Search for the cell housing the specified text and yield its [X, Y] center coordinate. 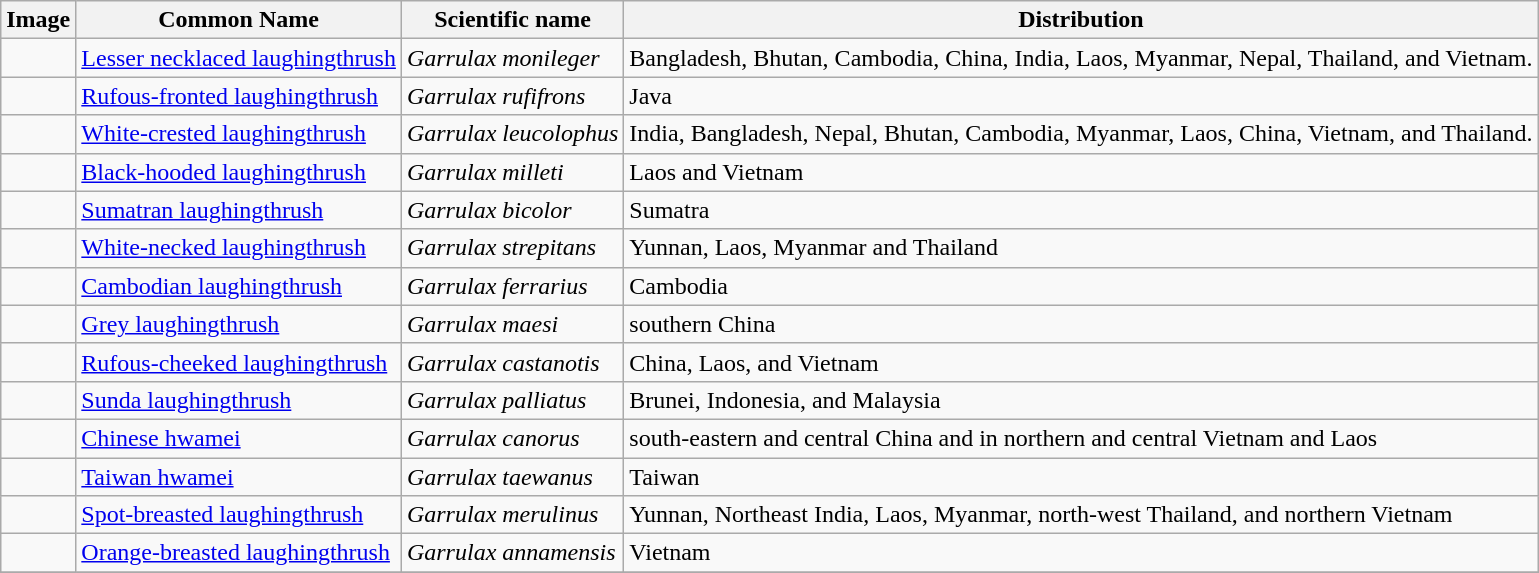
southern China [1081, 324]
Distribution [1081, 20]
Garrulax monileger [512, 58]
Garrulax palliatus [512, 400]
Rufous-fronted laughingthrush [239, 96]
Taiwan [1081, 477]
Brunei, Indonesia, and Malaysia [1081, 400]
Garrulax annamensis [512, 553]
Java [1081, 96]
Garrulax castanotis [512, 362]
Garrulax bicolor [512, 210]
Vietnam [1081, 553]
south-eastern and central China and in northern and central Vietnam and Laos [1081, 438]
Yunnan, Northeast India, Laos, Myanmar, north-west Thailand, and northern Vietnam [1081, 515]
Black-hooded laughingthrush [239, 172]
Spot-breasted laughingthrush [239, 515]
Image [38, 20]
Garrulax canorus [512, 438]
Chinese hwamei [239, 438]
Garrulax rufifrons [512, 96]
Laos and Vietnam [1081, 172]
Garrulax leucolophus [512, 134]
White-necked laughingthrush [239, 248]
Garrulax strepitans [512, 248]
Scientific name [512, 20]
Orange-breasted laughingthrush [239, 553]
Cambodia [1081, 286]
Lesser necklaced laughingthrush [239, 58]
Bangladesh, Bhutan, Cambodia, China, India, Laos, Myanmar, Nepal, Thailand, and Vietnam. [1081, 58]
India, Bangladesh, Nepal, Bhutan, Cambodia, Myanmar, Laos, China, Vietnam, and Thailand. [1081, 134]
Sumatra [1081, 210]
Cambodian laughingthrush [239, 286]
Sumatran laughingthrush [239, 210]
Rufous-cheeked laughingthrush [239, 362]
Garrulax maesi [512, 324]
Garrulax taewanus [512, 477]
Common Name [239, 20]
Garrulax ferrarius [512, 286]
Yunnan, Laos, Myanmar and Thailand [1081, 248]
Garrulax merulinus [512, 515]
White-crested laughingthrush [239, 134]
Grey laughingthrush [239, 324]
China, Laos, and Vietnam [1081, 362]
Sunda laughingthrush [239, 400]
Taiwan hwamei [239, 477]
Garrulax milleti [512, 172]
